Find where the given text appears and provide that cell's center as (x, y) coordinate. 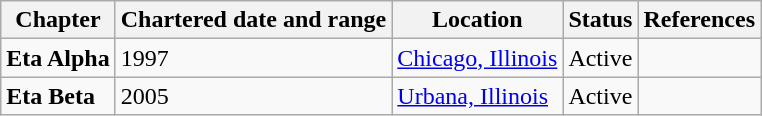
1997 (254, 58)
References (700, 20)
Chartered date and range (254, 20)
Chapter (58, 20)
2005 (254, 96)
Chicago, Illinois (478, 58)
Urbana, Illinois (478, 96)
Location (478, 20)
Status (600, 20)
Eta Beta (58, 96)
Eta Alpha (58, 58)
